Extract the [x, y] coordinate from the center of the cell holding the provided text.  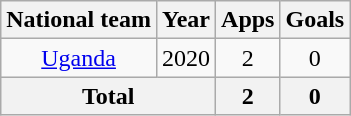
Year [186, 20]
Uganda [79, 58]
Total [108, 96]
National team [79, 20]
2020 [186, 58]
Goals [315, 20]
Apps [248, 20]
